Identify which cell holds the provided text, then report its (X, Y) central coordinate. 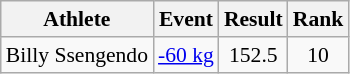
Athlete (77, 19)
Billy Ssengendo (77, 55)
Event (186, 19)
Rank (318, 19)
-60 kg (186, 55)
152.5 (254, 55)
Result (254, 19)
10 (318, 55)
